Locate the cell with the specified text and output its (X, Y) center coordinate. 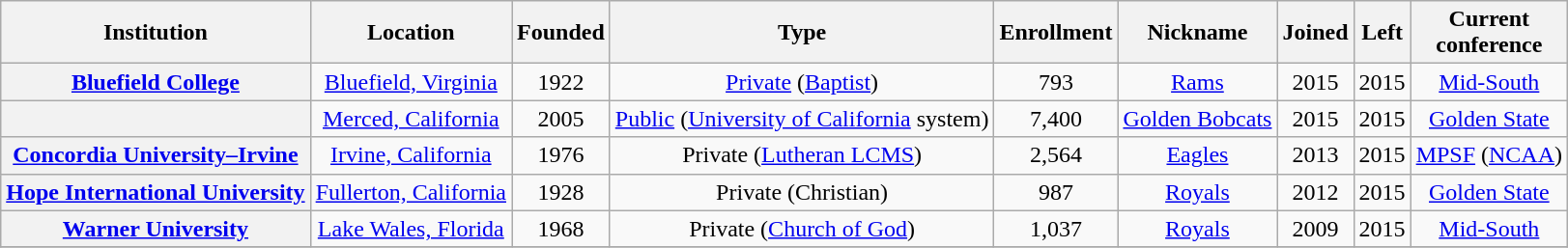
MPSF (NCAA) (1489, 155)
Type (802, 33)
1968 (561, 229)
Eagles (1198, 155)
2013 (1316, 155)
Rams (1198, 82)
987 (1056, 192)
7,400 (1056, 119)
Lake Wales, Florida (411, 229)
2005 (561, 119)
1922 (561, 82)
Public (University of California system) (802, 119)
Bluefield, Virginia (411, 82)
Founded (561, 33)
1928 (561, 192)
Private (Lutheran LCMS) (802, 155)
Nickname (1198, 33)
Left (1382, 33)
2012 (1316, 192)
Private (Church of God) (802, 229)
Institution (156, 33)
Warner University (156, 229)
Irvine, California (411, 155)
Hope International University (156, 192)
2009 (1316, 229)
Enrollment (1056, 33)
1,037 (1056, 229)
1976 (561, 155)
793 (1056, 82)
Private (Christian) (802, 192)
2,564 (1056, 155)
Merced, California (411, 119)
Private (Baptist) (802, 82)
Joined (1316, 33)
Location (411, 33)
Currentconference (1489, 33)
Bluefield College (156, 82)
Golden Bobcats (1198, 119)
Concordia University–Irvine (156, 155)
Fullerton, California (411, 192)
